Determine the (x, y) coordinate at the center of the cell enclosing the given text.  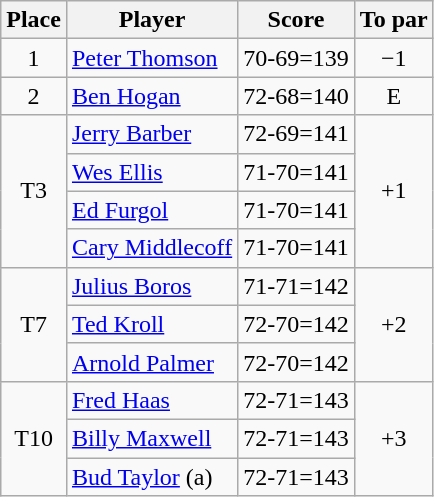
Cary Middlecoff (152, 248)
Wes Ellis (152, 172)
T3 (34, 191)
2 (34, 96)
Player (152, 20)
+3 (394, 438)
To par (394, 20)
Arnold Palmer (152, 362)
Place (34, 20)
Ted Kroll (152, 324)
Fred Haas (152, 400)
1 (34, 58)
−1 (394, 58)
Score (296, 20)
Ed Furgol (152, 210)
E (394, 96)
T10 (34, 438)
Jerry Barber (152, 134)
72-68=140 (296, 96)
+1 (394, 191)
Julius Boros (152, 286)
+2 (394, 324)
Billy Maxwell (152, 438)
Peter Thomson (152, 58)
71-71=142 (296, 286)
Ben Hogan (152, 96)
T7 (34, 324)
72-69=141 (296, 134)
70-69=139 (296, 58)
Bud Taylor (a) (152, 477)
